For the text-containing cell, return its midpoint in [X, Y] coordinate format. 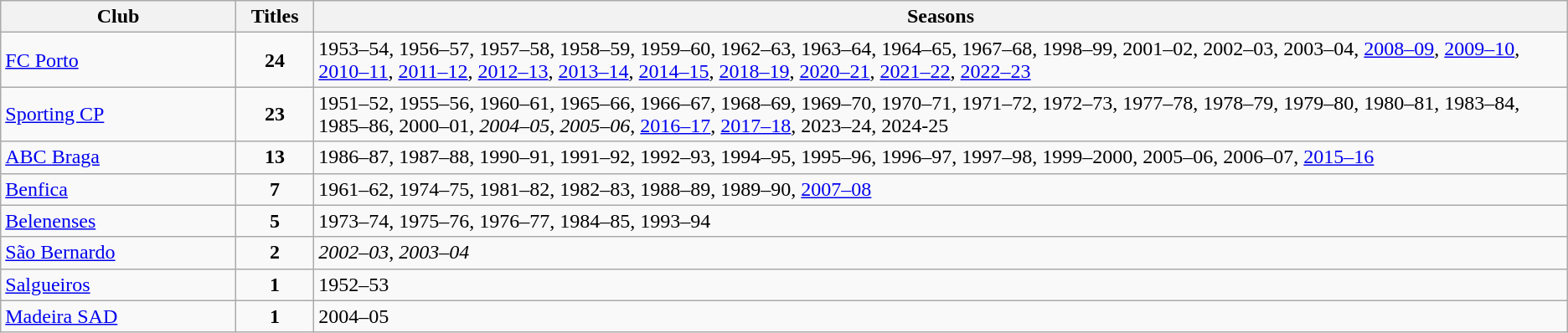
1961–62, 1974–75, 1981–82, 1982–83, 1988–89, 1989–90, 2007–08 [941, 189]
Club [119, 17]
FC Porto [119, 60]
2004–05 [941, 316]
Seasons [941, 17]
13 [275, 157]
São Bernardo [119, 253]
Belenenses [119, 221]
7 [275, 189]
1952–53 [941, 284]
23 [275, 114]
Sporting CP [119, 114]
Benfica [119, 189]
Titles [275, 17]
Salgueiros [119, 284]
2002–03, 2003–04 [941, 253]
ABC Braga [119, 157]
1973–74, 1975–76, 1976–77, 1984–85, 1993–94 [941, 221]
24 [275, 60]
2 [275, 253]
1986–87, 1987–88, 1990–91, 1991–92, 1992–93, 1994–95, 1995–96, 1996–97, 1997–98, 1999–2000, 2005–06, 2006–07, 2015–16 [941, 157]
Madeira SAD [119, 316]
5 [275, 221]
